From the cell containing the given text, extract its center point as [X, Y] coordinate. 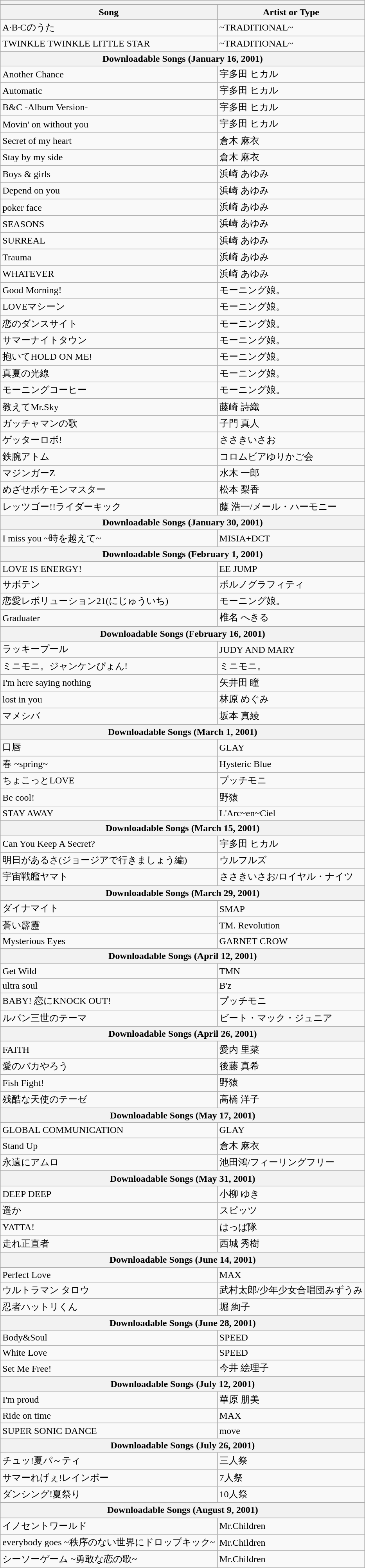
Stand Up [109, 1146]
WHATEVER [109, 274]
I miss you ~時を越えて~ [109, 539]
レッツゴー!!ライダーキック [109, 507]
GARNET CROW [291, 941]
Graduater [109, 618]
サボテン [109, 585]
華原 朋美 [291, 1400]
コロムビアゆりかご会 [291, 457]
走れ正直者 [109, 1244]
TWINKLE TWINKLE LITTLE STAR [109, 43]
恋のダンスサイト [109, 324]
椎名 へきる [291, 618]
A·B·Cのうた [109, 28]
今井 絵理子 [291, 1368]
Downloadable Songs (May 17, 2001) [183, 1115]
シーソーゲーム ~勇敢な恋の歌~ [109, 1559]
ささきいさお [291, 440]
YATTA! [109, 1228]
Downloadable Songs (May 31, 2001) [183, 1178]
林原 めぐみ [291, 700]
move [291, 1430]
西城 秀樹 [291, 1244]
水木 一郎 [291, 474]
LOVEマシーン [109, 307]
ミニモニ。ジャンケンぴょん! [109, 666]
子門 真人 [291, 424]
高橋 洋子 [291, 1100]
イノセントワールド [109, 1526]
Downloadable Songs (April 12, 2001) [183, 956]
Song [109, 12]
poker face [109, 207]
Set Me Free! [109, 1368]
JUDY AND MARY [291, 650]
SEASONS [109, 224]
藤 浩一/メール・ハーモニー [291, 507]
Automatic [109, 91]
Downloadable Songs (March 29, 2001) [183, 893]
Perfect Love [109, 1275]
堀 絢子 [291, 1307]
Can You Keep A Secret? [109, 844]
everybody goes ~秩序のない世界にドロップキック~ [109, 1543]
MISIA+DCT [291, 539]
武村太郎/少年少女合唱団みずうみ [291, 1291]
明日があるさ(ジョージアで行きましょう編) [109, 861]
SURREAL [109, 241]
I'm proud [109, 1400]
Downloadable Songs (February 1, 2001) [183, 554]
サマーナイトタウン [109, 341]
ガッチャマンの歌 [109, 424]
Downloadable Songs (July 12, 2001) [183, 1384]
ミニモニ。 [291, 666]
モーニングコーヒー [109, 390]
後藤 真希 [291, 1066]
鉄腕アトム [109, 457]
I'm here saying nothing [109, 683]
蒼い霹靂 [109, 926]
Fish Fight! [109, 1083]
三人祭 [291, 1461]
忍者ハットリくん [109, 1307]
めざせポケモンマスター [109, 490]
TMN [291, 971]
ささきいさお/ロイヤル・ナイツ [291, 877]
TM. Revolution [291, 926]
Downloadable Songs (March 15, 2001) [183, 828]
残酷な天使のテーゼ [109, 1100]
Body&Soul [109, 1338]
藤崎 詩織 [291, 407]
ゲッターロボ! [109, 440]
Downloadable Songs (April 26, 2001) [183, 1034]
EE JUMP [291, 569]
教えてMr.Sky [109, 407]
恋愛レボリューション21(にじゅういち) [109, 601]
DEEP DEEP [109, 1194]
Downloadable Songs (March 1, 2001) [183, 732]
Hysteric Blue [291, 765]
矢井田 瞳 [291, 683]
Downloadable Songs (August 9, 2001) [183, 1510]
Good Morning! [109, 291]
マジンガーZ [109, 474]
FAITH [109, 1050]
STAY AWAY [109, 813]
L'Arc~en~Ciel [291, 813]
ウルトラマン タロウ [109, 1291]
Downloadable Songs (June 28, 2001) [183, 1323]
ルパン三世のテーマ [109, 1018]
小柳 ゆき [291, 1194]
ultra soul [109, 986]
遥か [109, 1211]
ちょこっとLOVE [109, 781]
SMAP [291, 909]
サマーれげぇ!レインボー [109, 1478]
Be cool! [109, 797]
春 ~spring~ [109, 765]
10人祭 [291, 1495]
7人祭 [291, 1478]
Downloadable Songs (January 30, 2001) [183, 523]
Artist or Type [291, 12]
真夏の光線 [109, 374]
Ride on time [109, 1416]
ダンシング!夏祭り [109, 1495]
Get Wild [109, 971]
チュッ!夏パ～ティ [109, 1461]
lost in you [109, 700]
Downloadable Songs (January 16, 2001) [183, 58]
抱いてHOLD ON ME! [109, 357]
マメシバ [109, 716]
Depend on you [109, 191]
ポルノグラフィティ [291, 585]
Downloadable Songs (February 16, 2001) [183, 634]
B&C -Album Version- [109, 108]
Trauma [109, 257]
Movin' on without you [109, 124]
はっぱ隊 [291, 1228]
Downloadable Songs (June 14, 2001) [183, 1260]
Downloadable Songs (July 26, 2001) [183, 1445]
White Love [109, 1353]
Stay by my side [109, 157]
松本 梨香 [291, 490]
GLOBAL COMMUNICATION [109, 1130]
池田鴻/フィーリングフリー [291, 1163]
Another Chance [109, 74]
愛内 里菜 [291, 1050]
口唇 [109, 747]
BABY! 恋にKNOCK OUT! [109, 1002]
ダイナマイト [109, 909]
ラッキープール [109, 650]
スピッツ [291, 1211]
愛のバカやろう [109, 1066]
坂本 真綾 [291, 716]
Boys & girls [109, 174]
宇宙戦艦ヤマト [109, 877]
SUPER SONIC DANCE [109, 1430]
永遠にアムロ [109, 1163]
Secret of my heart [109, 141]
ウルフルズ [291, 861]
ビート・マック・ジュニア [291, 1018]
LOVE IS ENERGY! [109, 569]
Mysterious Eyes [109, 941]
B'z [291, 986]
